Search for the cell housing the specified text and yield its (x, y) center coordinate. 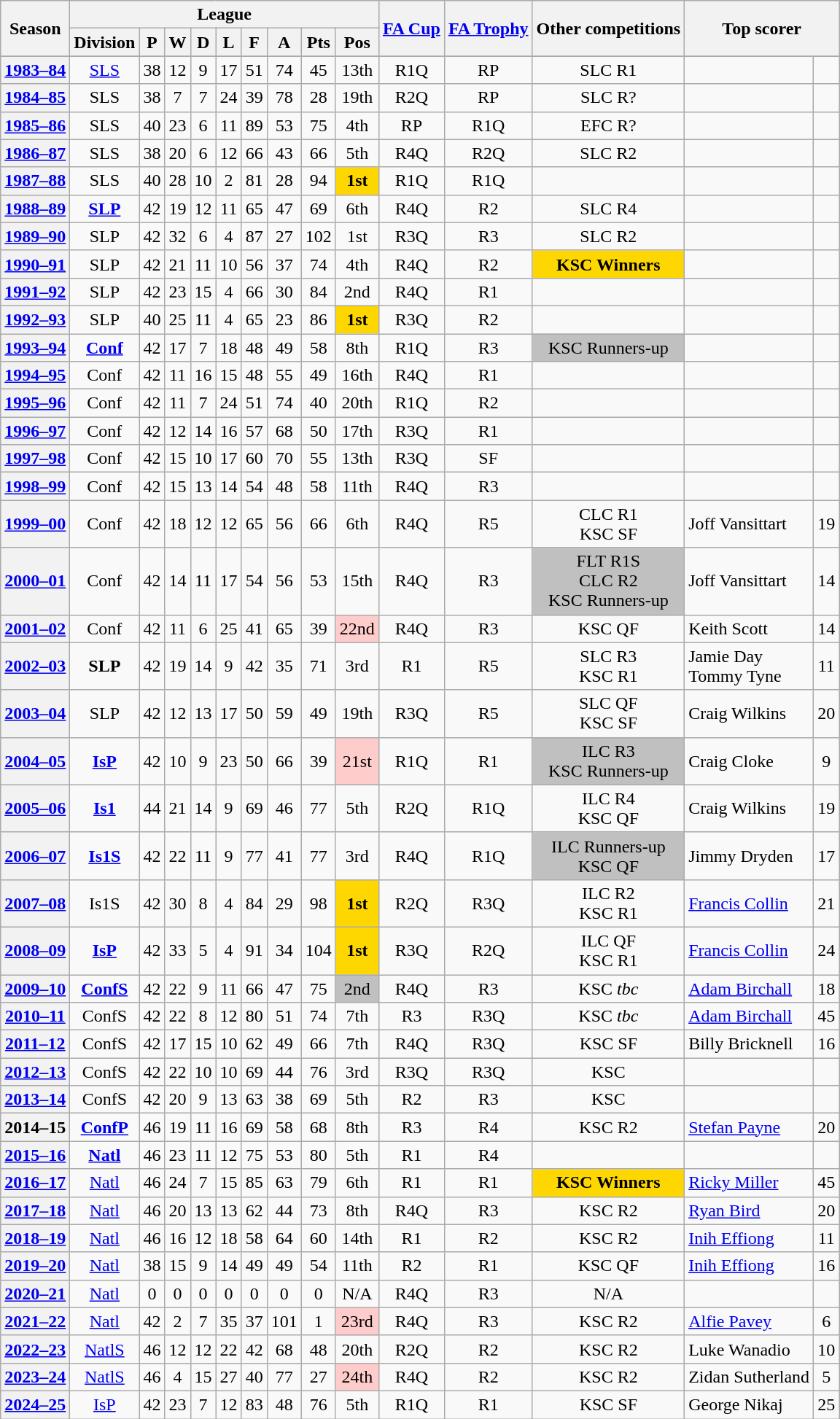
2021–22 (35, 1321)
ConfP (105, 1127)
Alfie Pavey (750, 1321)
Jamie DayTommy Tyne (750, 666)
1998–99 (35, 486)
Pos (357, 42)
33 (178, 951)
Billy Bricknell (750, 1044)
SF (489, 459)
34 (284, 951)
Stefan Payne (750, 1127)
1987–88 (35, 181)
17th (357, 431)
1986–87 (35, 153)
2007–08 (35, 903)
Division (105, 42)
2010–11 (35, 1016)
1997–98 (35, 459)
2024–25 (35, 1404)
2003–04 (35, 713)
71 (318, 666)
EFC R? (608, 125)
104 (318, 951)
2009–10 (35, 988)
86 (318, 319)
SLC QFKSC SF (608, 713)
SLC R1 (608, 70)
64 (284, 1238)
2012–13 (35, 1072)
79 (318, 1183)
2023–24 (35, 1377)
Top scorer (762, 28)
SLC R3KSC R1 (608, 666)
ILC QFKSC R1 (608, 951)
2019–20 (35, 1266)
24th (357, 1377)
1995–96 (35, 403)
2011–12 (35, 1044)
2005–06 (35, 808)
ILC R3KSC Runners-up (608, 761)
George Nikaj (750, 1404)
73 (318, 1210)
FA Trophy (489, 28)
1988–89 (35, 209)
1992–93 (35, 319)
29 (284, 903)
2016–17 (35, 1183)
2001–02 (35, 629)
Jimmy Dryden (750, 856)
CLC R1KSC SF (608, 524)
1996–97 (35, 431)
1991–92 (35, 292)
1983–84 (35, 70)
2006–07 (35, 856)
43 (284, 153)
2015–16 (35, 1155)
Luke Wanadio (750, 1349)
1990–91 (35, 264)
85 (254, 1183)
ILC Runners-upKSC QF (608, 856)
SLC R4 (608, 209)
2004–05 (35, 761)
FLT R1SCLC R2KSC Runners-up (608, 581)
2014–15 (35, 1127)
Zidan Sutherland (750, 1377)
21st (357, 761)
D (203, 42)
1999–00 (35, 524)
78 (284, 98)
Ryan Bird (750, 1210)
98 (318, 903)
W (178, 42)
101 (284, 1321)
Pts (318, 42)
83 (254, 1404)
16th (357, 376)
57 (254, 431)
L (229, 42)
22nd (357, 629)
1 (318, 1321)
23rd (357, 1321)
2022–23 (35, 1349)
Season (35, 28)
2017–18 (35, 1210)
FA Cup (411, 28)
A (284, 42)
2013–14 (35, 1100)
59 (284, 713)
87 (254, 236)
P (152, 42)
Keith Scott (750, 629)
2008–09 (35, 951)
70 (284, 459)
ILC R2KSC R1 (608, 903)
14th (357, 1238)
1994–95 (35, 376)
Ricky Miller (750, 1183)
League (225, 15)
94 (318, 181)
81 (254, 181)
89 (254, 125)
2018–19 (35, 1238)
KSC Runners-up (608, 348)
32 (178, 236)
ILC R4KSC QF (608, 808)
Is1 (105, 808)
1993–94 (35, 348)
2020–21 (35, 1294)
SLC R? (608, 98)
2000–01 (35, 581)
102 (318, 236)
2002–03 (35, 666)
15th (357, 581)
91 (254, 951)
1989–90 (35, 236)
F (254, 42)
1984–85 (35, 98)
1985–86 (35, 125)
Craig Cloke (750, 761)
Other competitions (608, 28)
